Locate the cell with the specified text and output its [X, Y] center coordinate. 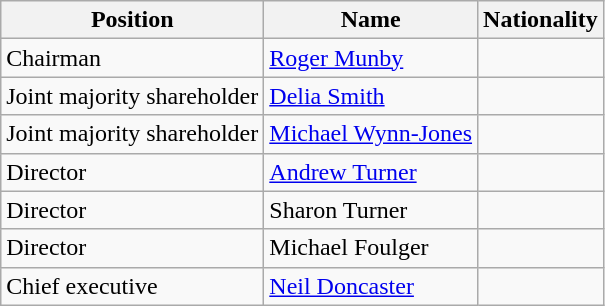
Name [371, 20]
Andrew Turner [371, 172]
Neil Doncaster [371, 286]
Sharon Turner [371, 210]
Delia Smith [371, 96]
Position [132, 20]
Michael Foulger [371, 248]
Chief executive [132, 286]
Roger Munby [371, 58]
Nationality [541, 20]
Michael Wynn-Jones [371, 134]
Chairman [132, 58]
